Determine the [x, y] coordinate at the center of the cell enclosing the given text.  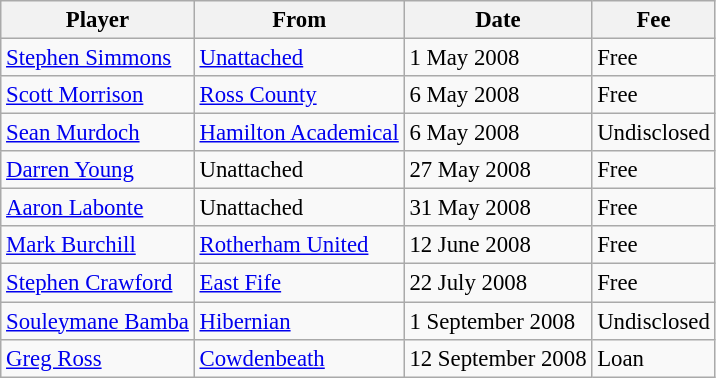
22 July 2008 [498, 283]
31 May 2008 [498, 208]
Fee [654, 20]
Greg Ross [98, 358]
27 May 2008 [498, 170]
Cowdenbeath [299, 358]
Date [498, 20]
Loan [654, 358]
Scott Morrison [98, 95]
Souleymane Bamba [98, 321]
Hamilton Academical [299, 133]
Stephen Simmons [98, 58]
Stephen Crawford [98, 283]
Ross County [299, 95]
Darren Young [98, 170]
Player [98, 20]
Hibernian [299, 321]
1 September 2008 [498, 321]
From [299, 20]
Sean Murdoch [98, 133]
12 September 2008 [498, 358]
Aaron Labonte [98, 208]
Rotherham United [299, 245]
12 June 2008 [498, 245]
Mark Burchill [98, 245]
1 May 2008 [498, 58]
East Fife [299, 283]
